Identify which cell holds the provided text, then report its (X, Y) central coordinate. 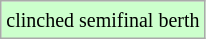
clinched semifinal berth (103, 20)
